Provide the [X, Y] coordinate of the cell's center where the given text is located.  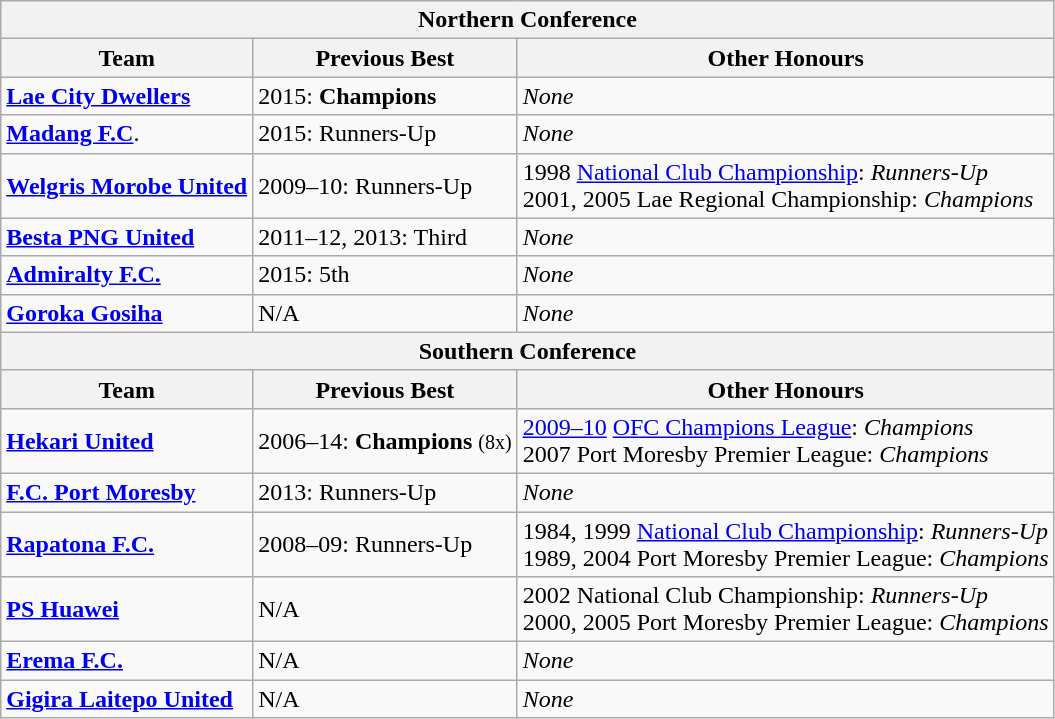
Besta PNG United [127, 237]
2015: 5th [385, 275]
2013: Runners-Up [385, 492]
Rapatona F.C. [127, 544]
1998 National Club Championship: Runners-Up2001, 2005 Lae Regional Championship: Champions [786, 186]
Northern Conference [528, 20]
Hekari United [127, 440]
Erema F.C. [127, 661]
2015: Runners-Up [385, 134]
2009–10 OFC Champions League: Champions2007 Port Moresby Premier League: Champions [786, 440]
2002 National Club Championship: Runners-Up2000, 2005 Port Moresby Premier League: Champions [786, 610]
1984, 1999 National Club Championship: Runners-Up1989, 2004 Port Moresby Premier League: Champions [786, 544]
F.C. Port Moresby [127, 492]
Admiralty F.C. [127, 275]
2006–14: Champions (8x) [385, 440]
Madang F.C. [127, 134]
2009–10: Runners-Up [385, 186]
2008–09: Runners-Up [385, 544]
2011–12, 2013: Third [385, 237]
Gigira Laitepo United [127, 699]
PS Huawei [127, 610]
Southern Conference [528, 351]
Welgris Morobe United [127, 186]
Lae City Dwellers [127, 96]
2015: Champions [385, 96]
Goroka Gosiha [127, 313]
